Return (x, y) of the center of cell containing provided text 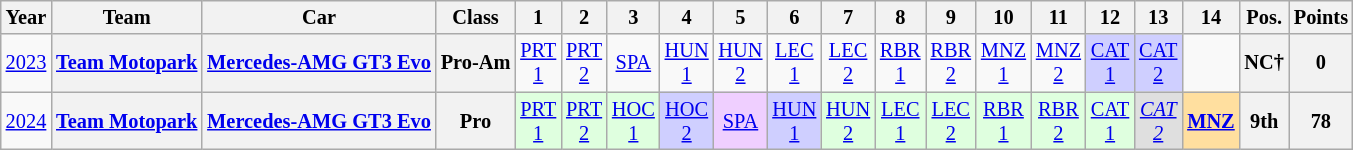
12 (1110, 17)
Team (126, 17)
14 (1210, 17)
2024 (26, 121)
5 (741, 17)
MNZ2 (1058, 63)
Year (26, 17)
Pro-Am (476, 63)
Class (476, 17)
NC† (1264, 63)
4 (687, 17)
2 (584, 17)
Car (319, 17)
Pro (476, 121)
9th (1264, 121)
13 (1158, 17)
1 (538, 17)
HOC2 (687, 121)
9 (951, 17)
0 (1321, 63)
78 (1321, 121)
7 (848, 17)
10 (1004, 17)
8 (900, 17)
11 (1058, 17)
Pos. (1264, 17)
3 (634, 17)
HOC1 (634, 121)
Points (1321, 17)
MNZ1 (1004, 63)
2023 (26, 63)
6 (794, 17)
MNZ (1210, 121)
